Extract the (x, y) coordinate from the center of the cell holding the provided text.  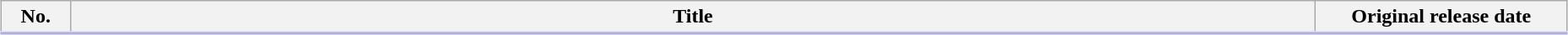
Original release date (1441, 17)
No. (35, 17)
Title (693, 17)
